Pinpoint the cell where the given text exists, returning its [x, y] midpoint coordinate. 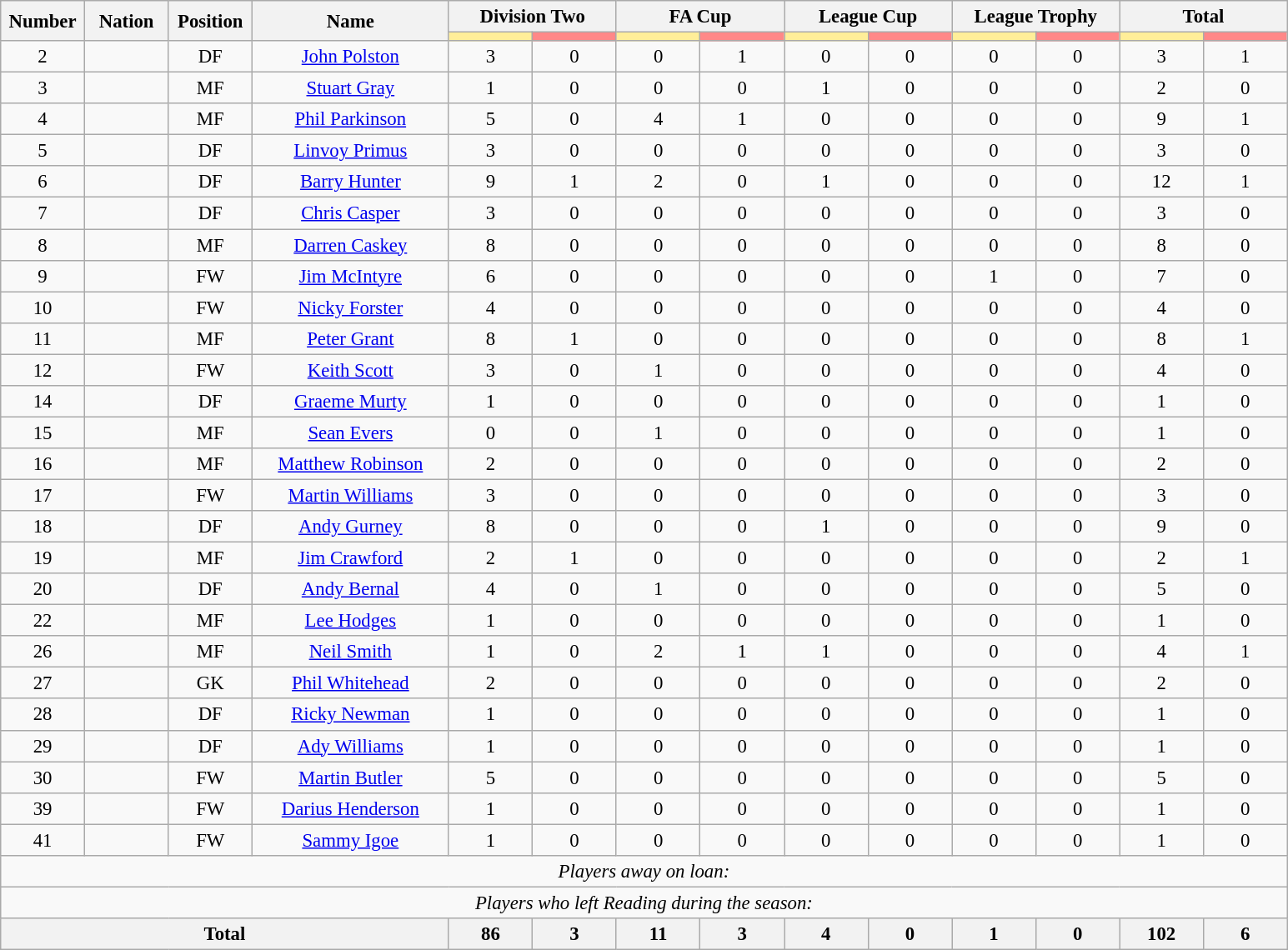
Nation [127, 21]
41 [43, 840]
10 [43, 307]
22 [43, 621]
Position [210, 21]
Darren Caskey [351, 245]
Jim McIntyre [351, 276]
League Trophy [1035, 17]
Graeme Murty [351, 402]
Sammy Igoe [351, 840]
102 [1162, 934]
Martin Williams [351, 495]
27 [43, 683]
29 [43, 746]
Players who left Reading during the season: [644, 902]
Division Two [532, 17]
Ricky Newman [351, 715]
28 [43, 715]
GK [210, 683]
18 [43, 527]
20 [43, 589]
Linvoy Primus [351, 151]
Andy Bernal [351, 589]
30 [43, 777]
Number [43, 21]
14 [43, 402]
Lee Hodges [351, 621]
Sean Evers [351, 432]
15 [43, 432]
Martin Butler [351, 777]
Chris Casper [351, 213]
Andy Gurney [351, 527]
Phil Parkinson [351, 119]
Stuart Gray [351, 88]
Players away on loan: [644, 872]
Matthew Robinson [351, 464]
39 [43, 808]
John Polston [351, 57]
Darius Henderson [351, 808]
17 [43, 495]
Jim Crawford [351, 558]
Ady Williams [351, 746]
Keith Scott [351, 370]
FA Cup [700, 17]
League Cup [867, 17]
Phil Whitehead [351, 683]
Name [351, 21]
26 [43, 652]
Peter Grant [351, 338]
86 [490, 934]
Nicky Forster [351, 307]
16 [43, 464]
19 [43, 558]
Barry Hunter [351, 182]
Neil Smith [351, 652]
